From the cell containing the given text, extract its center point as (x, y) coordinate. 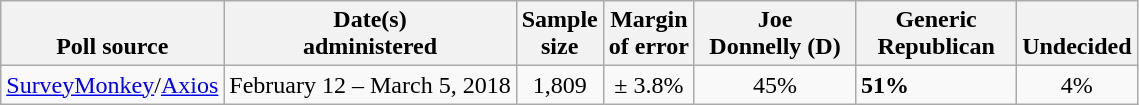
51% (936, 85)
SurveyMonkey/Axios (112, 85)
Date(s)administered (370, 34)
Poll source (112, 34)
JoeDonnelly (D) (774, 34)
February 12 – March 5, 2018 (370, 85)
Samplesize (560, 34)
1,809 (560, 85)
45% (774, 85)
Undecided (1077, 34)
GenericRepublican (936, 34)
Marginof error (648, 34)
± 3.8% (648, 85)
4% (1077, 85)
